Output the (X, Y) coordinate of the center of the cell containing the given text.  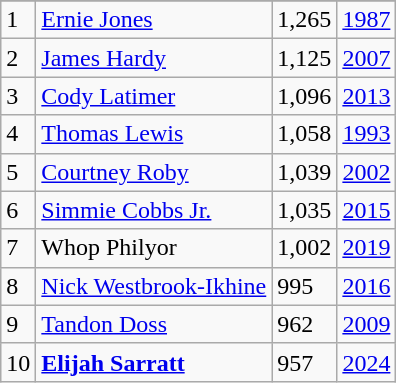
1987 (366, 20)
Nick Westbrook-Ikhine (154, 286)
10 (18, 362)
Elijah Sarratt (154, 362)
Ernie Jones (154, 20)
2016 (366, 286)
1,265 (304, 20)
2019 (366, 248)
2007 (366, 58)
7 (18, 248)
2015 (366, 210)
2024 (366, 362)
2 (18, 58)
957 (304, 362)
995 (304, 286)
Tandon Doss (154, 324)
2009 (366, 324)
Thomas Lewis (154, 134)
6 (18, 210)
1,039 (304, 172)
1,096 (304, 96)
4 (18, 134)
1993 (366, 134)
Whop Philyor (154, 248)
962 (304, 324)
2002 (366, 172)
9 (18, 324)
1,058 (304, 134)
1 (18, 20)
3 (18, 96)
James Hardy (154, 58)
1,002 (304, 248)
Simmie Cobbs Jr. (154, 210)
Cody Latimer (154, 96)
1,035 (304, 210)
8 (18, 286)
Courtney Roby (154, 172)
5 (18, 172)
1,125 (304, 58)
2013 (366, 96)
